Output the (X, Y) coordinate of the center of the cell containing the given text.  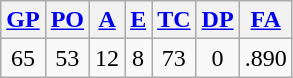
DP (218, 20)
12 (108, 58)
53 (67, 58)
65 (23, 58)
PO (67, 20)
8 (138, 58)
GP (23, 20)
A (108, 20)
0 (218, 58)
.890 (266, 58)
E (138, 20)
73 (174, 58)
TC (174, 20)
FA (266, 20)
